Capture the cell that displays the provided text and extract its [x, y] central coordinate. 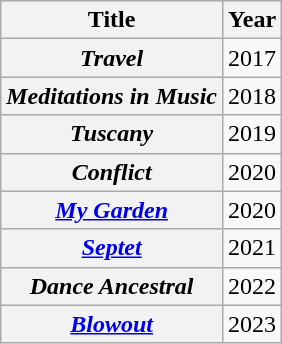
Travel [112, 58]
Year [252, 20]
Meditations in Music [112, 96]
2017 [252, 58]
Blowout [112, 324]
2019 [252, 134]
Dance Ancestral [112, 286]
2021 [252, 248]
My Garden [112, 210]
Title [112, 20]
Conflict [112, 172]
2018 [252, 96]
Septet [112, 248]
2023 [252, 324]
Tuscany [112, 134]
2022 [252, 286]
